Determine the [X, Y] coordinate at the center of the cell enclosing the given text.  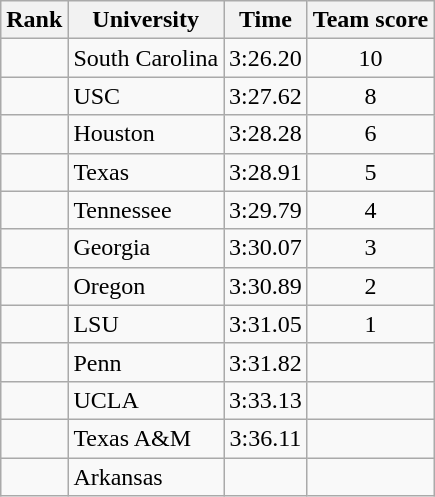
South Carolina [146, 58]
6 [370, 134]
Texas [146, 172]
University [146, 20]
3:27.62 [266, 96]
Georgia [146, 248]
8 [370, 96]
3:29.79 [266, 210]
Oregon [146, 286]
3:30.89 [266, 286]
10 [370, 58]
UCLA [146, 400]
Tennessee [146, 210]
3:31.05 [266, 324]
LSU [146, 324]
Arkansas [146, 477]
Time [266, 20]
Houston [146, 134]
3 [370, 248]
Rank [34, 20]
5 [370, 172]
3:28.28 [266, 134]
USC [146, 96]
Texas A&M [146, 438]
3:31.82 [266, 362]
3:28.91 [266, 172]
3:26.20 [266, 58]
3:36.11 [266, 438]
3:30.07 [266, 248]
4 [370, 210]
3:33.13 [266, 400]
2 [370, 286]
Penn [146, 362]
Team score [370, 20]
1 [370, 324]
